For the text-containing cell, return its midpoint in [x, y] coordinate format. 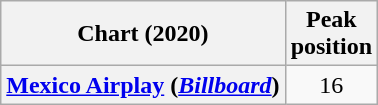
16 [331, 85]
Peakposition [331, 34]
Chart (2020) [143, 34]
Mexico Airplay (Billboard) [143, 85]
